From the cell containing the given text, extract its center point as [X, Y] coordinate. 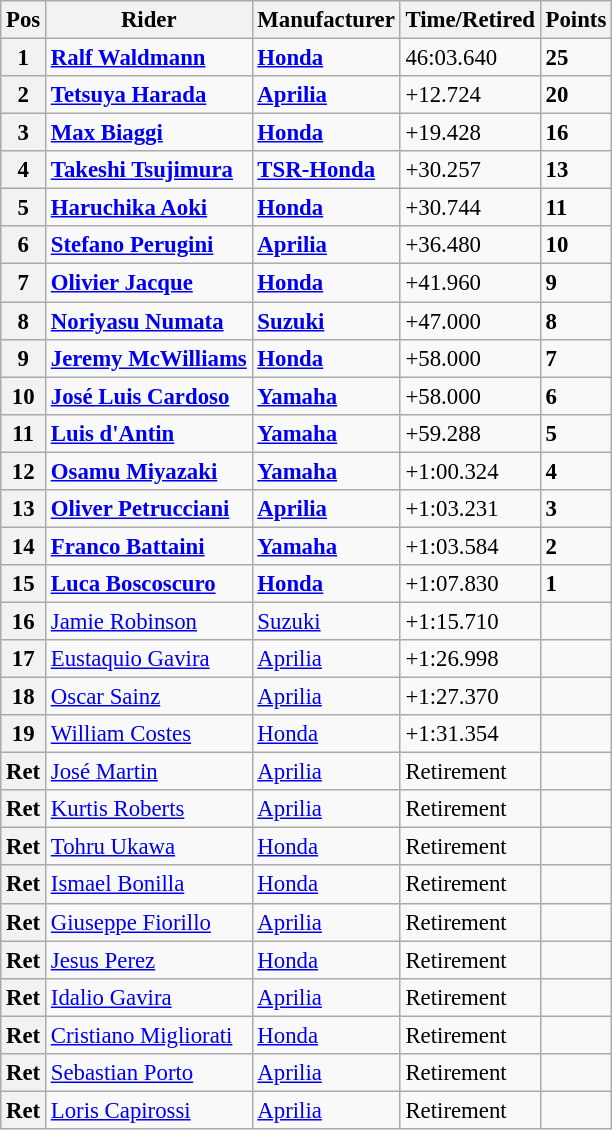
Kurtis Roberts [150, 809]
18 [24, 697]
+47.000 [470, 321]
+41.960 [470, 283]
Sebastian Porto [150, 1073]
José Martin [150, 772]
TSR-Honda [326, 170]
Oscar Sainz [150, 697]
Oliver Petrucciani [150, 509]
+1:31.354 [470, 734]
Manufacturer [326, 20]
Jamie Robinson [150, 621]
Points [576, 20]
Tetsuya Harada [150, 95]
+30.257 [470, 170]
+12.724 [470, 95]
+59.288 [470, 433]
+19.428 [470, 133]
Pos [24, 20]
+1:03.231 [470, 509]
Cristiano Migliorati [150, 1035]
+1:27.370 [470, 697]
46:03.640 [470, 58]
17 [24, 659]
+1:07.830 [470, 584]
+1:15.710 [470, 621]
Eustaquio Gavira [150, 659]
Jesus Perez [150, 960]
Takeshi Tsujimura [150, 170]
Stefano Perugini [150, 245]
Luca Boscoscuro [150, 584]
Loris Capirossi [150, 1110]
Ralf Waldmann [150, 58]
12 [24, 471]
+30.744 [470, 208]
Noriyasu Numata [150, 321]
Rider [150, 20]
Max Biaggi [150, 133]
Olivier Jacque [150, 283]
Tohru Ukawa [150, 847]
Luis d'Antin [150, 433]
25 [576, 58]
Haruchika Aoki [150, 208]
+1:26.998 [470, 659]
Idalio Gavira [150, 997]
Giuseppe Fiorillo [150, 922]
Franco Battaini [150, 546]
15 [24, 584]
+1:03.584 [470, 546]
Ismael Bonilla [150, 885]
Osamu Miyazaki [150, 471]
20 [576, 95]
19 [24, 734]
+36.480 [470, 245]
Jeremy McWilliams [150, 358]
14 [24, 546]
William Costes [150, 734]
Time/Retired [470, 20]
José Luis Cardoso [150, 396]
+1:00.324 [470, 471]
